Return (X, Y) of the center of cell containing provided text 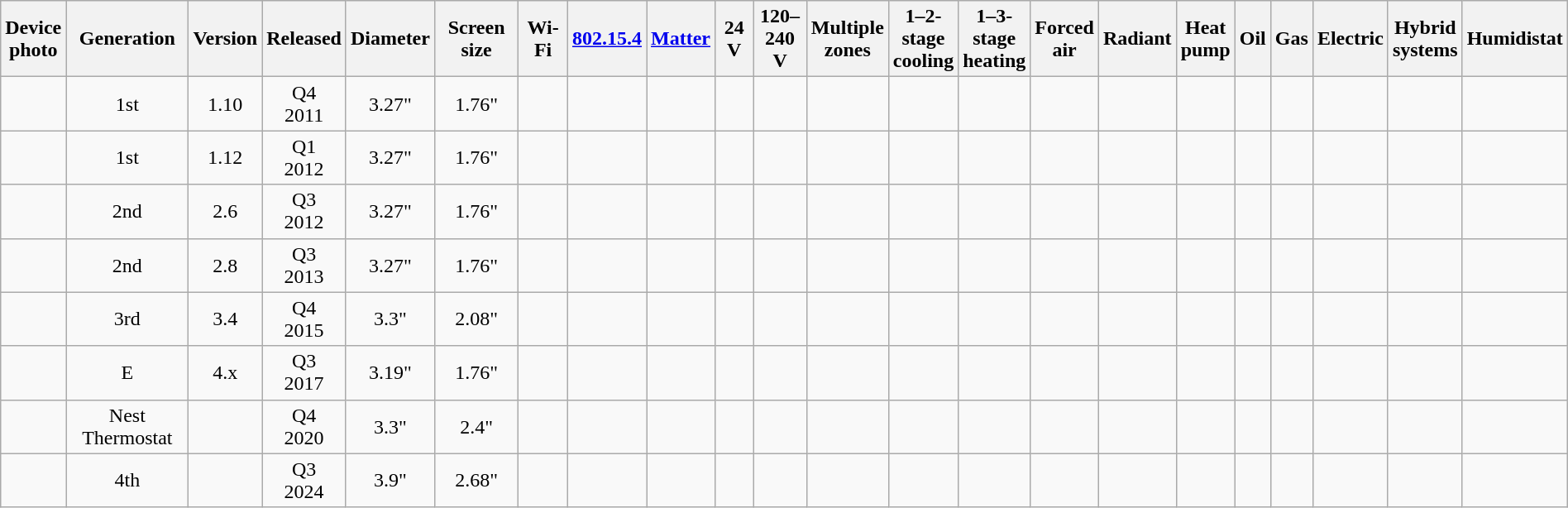
Diameter (390, 39)
Gas (1292, 39)
Matter (681, 39)
Q32013 (304, 265)
Released (304, 39)
Screen size (476, 39)
Humidistat (1515, 39)
Q42020 (304, 427)
Electric (1350, 39)
Q32017 (304, 372)
2.8 (225, 265)
1–3-stageheating (994, 39)
3.9" (390, 480)
1–2-stagecooling (923, 39)
2.08" (476, 319)
2.4" (476, 427)
802.15.4 (607, 39)
1.10 (225, 104)
Multiplezones (847, 39)
Q32024 (304, 480)
Q42015 (304, 319)
Heatpump (1206, 39)
Devicephoto (33, 39)
Hybridsystems (1425, 39)
4.x (225, 372)
Q42011 (304, 104)
3rd (127, 319)
Version (225, 39)
Q12012 (304, 157)
2.68" (476, 480)
1.12 (225, 157)
2.6 (225, 212)
Generation (127, 39)
Nest Thermostat (127, 427)
3.4 (225, 319)
E (127, 372)
Forcedair (1065, 39)
Radiant (1137, 39)
3.19" (390, 372)
24 V (734, 39)
Q32012 (304, 212)
Wi-Fi (543, 39)
Oil (1252, 39)
4th (127, 480)
120–240 V (780, 39)
